Scan for the cell matching the given text and deliver its (x, y) coordinate at center. 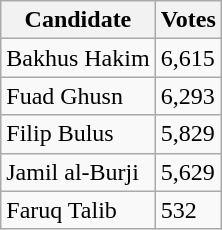
532 (188, 210)
5,829 (188, 134)
6,293 (188, 96)
Fuad Ghusn (78, 96)
Faruq Talib (78, 210)
5,629 (188, 172)
Candidate (78, 20)
Filip Bulus (78, 134)
Jamil al-Burji (78, 172)
Votes (188, 20)
6,615 (188, 58)
Bakhus Hakim (78, 58)
